Scan for the cell matching the given text and deliver its (X, Y) coordinate at center. 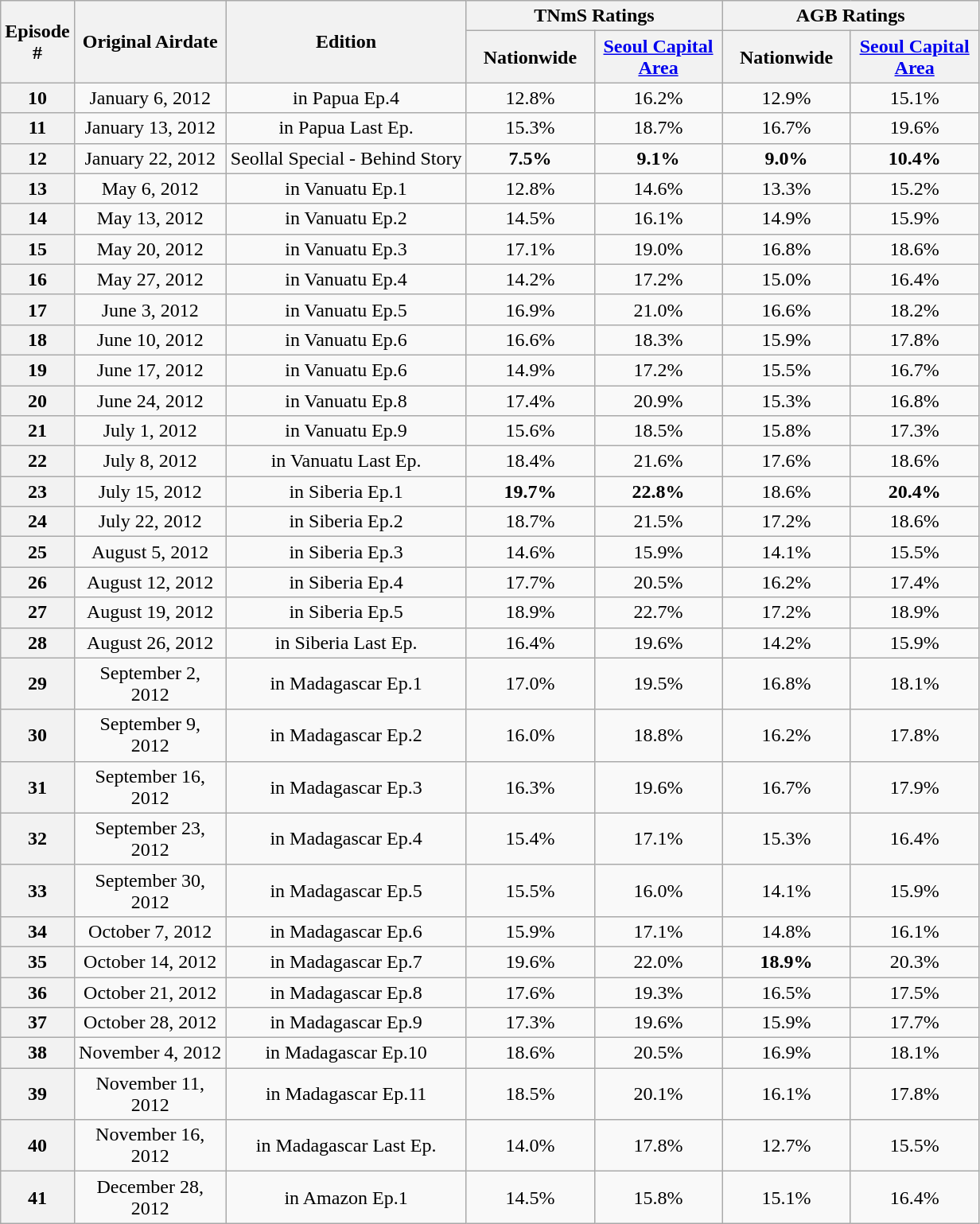
15 (37, 249)
May 6, 2012 (150, 188)
in Siberia Ep.4 (346, 582)
in Madagascar Ep.1 (346, 684)
25 (37, 552)
40 (37, 1145)
19 (37, 370)
16.3% (530, 787)
14.0% (530, 1145)
August 12, 2012 (150, 582)
20.4% (915, 492)
23 (37, 492)
20.9% (659, 400)
in Vanuatu Ep.9 (346, 431)
41 (37, 1198)
17.9% (915, 787)
in Madagascar Ep.5 (346, 891)
December 28, 2012 (150, 1198)
22.0% (659, 962)
10.4% (915, 158)
July 15, 2012 (150, 492)
in Vanuatu Ep.3 (346, 249)
September 2, 2012 (150, 684)
June 24, 2012 (150, 400)
17.0% (530, 684)
21.5% (659, 522)
38 (37, 1053)
10 (37, 98)
30 (37, 735)
July 8, 2012 (150, 461)
September 9, 2012 (150, 735)
15.6% (530, 431)
September 16, 2012 (150, 787)
in Siberia Ep.5 (346, 612)
21.6% (659, 461)
19.5% (659, 684)
in Vanuatu Ep.4 (346, 279)
35 (37, 962)
July 1, 2012 (150, 431)
August 5, 2012 (150, 552)
17 (37, 309)
October 28, 2012 (150, 1023)
January 13, 2012 (150, 128)
9.0% (786, 158)
13.3% (786, 188)
AGB Ratings (850, 16)
in Siberia Last Ep. (346, 643)
in Madagascar Ep.8 (346, 992)
in Papua Last Ep. (346, 128)
20.3% (915, 962)
15.2% (915, 188)
37 (37, 1023)
November 11, 2012 (150, 1094)
26 (37, 582)
17.5% (915, 992)
18.4% (530, 461)
in Vanuatu Ep.2 (346, 219)
14.8% (786, 931)
39 (37, 1094)
in Amazon Ep.1 (346, 1198)
33 (37, 891)
9.1% (659, 158)
in Madagascar Ep.4 (346, 838)
19.7% (530, 492)
32 (37, 838)
in Madagascar Ep.6 (346, 931)
August 19, 2012 (150, 612)
in Vanuatu Ep.1 (346, 188)
May 13, 2012 (150, 219)
12.7% (786, 1145)
24 (37, 522)
7.5% (530, 158)
28 (37, 643)
in Siberia Ep.1 (346, 492)
19.3% (659, 992)
September 23, 2012 (150, 838)
in Madagascar Ep.3 (346, 787)
Episode # (37, 41)
21 (37, 431)
31 (37, 787)
in Madagascar Ep.2 (346, 735)
June 3, 2012 (150, 309)
in Papua Ep.4 (346, 98)
TNmS Ratings (594, 16)
19.0% (659, 249)
November 4, 2012 (150, 1053)
Edition (346, 41)
20 (37, 400)
in Vanuatu Last Ep. (346, 461)
16 (37, 279)
14 (37, 219)
22.7% (659, 612)
20.1% (659, 1094)
18.3% (659, 340)
October 21, 2012 (150, 992)
27 (37, 612)
15.0% (786, 279)
Original Airdate (150, 41)
September 30, 2012 (150, 891)
July 22, 2012 (150, 522)
36 (37, 992)
22.8% (659, 492)
in Vanuatu Ep.5 (346, 309)
11 (37, 128)
16.5% (786, 992)
in Madagascar Last Ep. (346, 1145)
January 22, 2012 (150, 158)
November 16, 2012 (150, 1145)
29 (37, 684)
15.4% (530, 838)
August 26, 2012 (150, 643)
18.2% (915, 309)
June 10, 2012 (150, 340)
22 (37, 461)
18 (37, 340)
21.0% (659, 309)
in Vanuatu Ep.8 (346, 400)
January 6, 2012 (150, 98)
in Siberia Ep.3 (346, 552)
May 27, 2012 (150, 279)
12 (37, 158)
in Madagascar Ep.11 (346, 1094)
34 (37, 931)
in Madagascar Ep.9 (346, 1023)
13 (37, 188)
in Siberia Ep.2 (346, 522)
12.9% (786, 98)
October 7, 2012 (150, 931)
June 17, 2012 (150, 370)
in Madagascar Ep.7 (346, 962)
May 20, 2012 (150, 249)
October 14, 2012 (150, 962)
in Madagascar Ep.10 (346, 1053)
Seollal Special - Behind Story (346, 158)
18.8% (659, 735)
